For the text-containing cell, return its midpoint in [x, y] coordinate format. 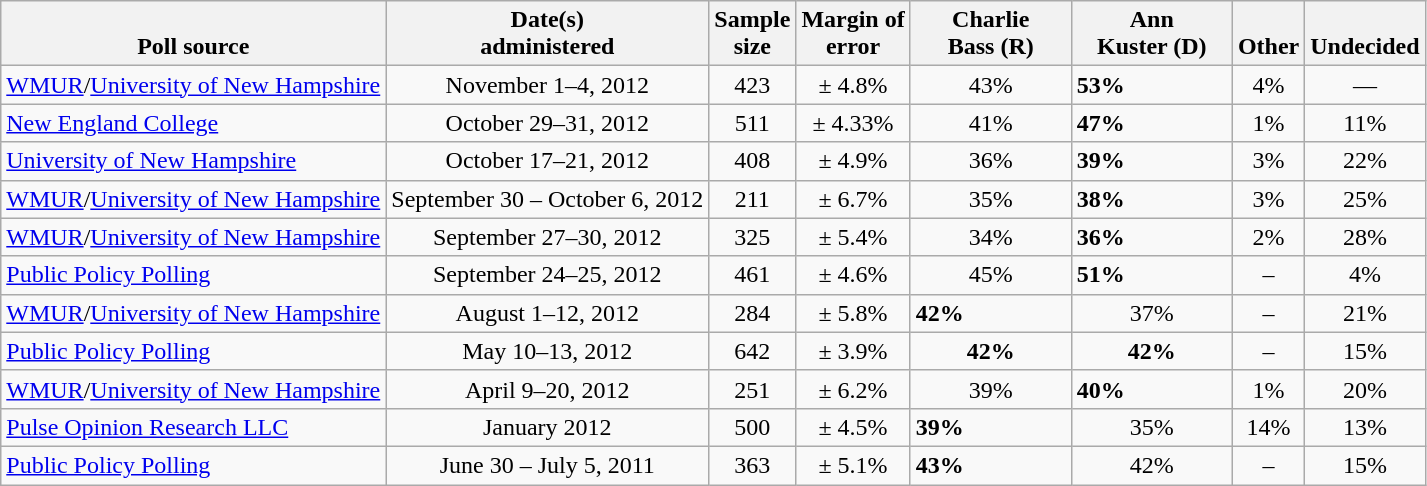
41% [990, 123]
± 4.33% [853, 123]
± 3.9% [853, 351]
October 29–31, 2012 [548, 123]
40% [1152, 389]
August 1–12, 2012 [548, 313]
Date(s)administered [548, 34]
April 9–20, 2012 [548, 389]
14% [1268, 427]
38% [1152, 199]
2% [1268, 237]
511 [752, 123]
28% [1365, 237]
University of New Hampshire [194, 161]
51% [1152, 275]
Undecided [1365, 34]
September 24–25, 2012 [548, 275]
37% [1152, 313]
47% [1152, 123]
September 30 – October 6, 2012 [548, 199]
34% [990, 237]
21% [1365, 313]
13% [1365, 427]
September 27–30, 2012 [548, 237]
June 30 – July 5, 2011 [548, 465]
423 [752, 85]
± 4.9% [853, 161]
October 17–21, 2012 [548, 161]
± 4.6% [853, 275]
Ann Kuster (D) [1152, 34]
CharlieBass (R) [990, 34]
461 [752, 275]
± 5.4% [853, 237]
± 5.1% [853, 465]
408 [752, 161]
± 4.5% [853, 427]
500 [752, 427]
November 1–4, 2012 [548, 85]
20% [1365, 389]
45% [990, 275]
January 2012 [548, 427]
± 6.2% [853, 389]
— [1365, 85]
363 [752, 465]
May 10–13, 2012 [548, 351]
642 [752, 351]
284 [752, 313]
New England College [194, 123]
211 [752, 199]
53% [1152, 85]
Samplesize [752, 34]
± 5.8% [853, 313]
Pulse Opinion Research LLC [194, 427]
± 4.8% [853, 85]
251 [752, 389]
25% [1365, 199]
11% [1365, 123]
Margin oferror [853, 34]
± 6.7% [853, 199]
22% [1365, 161]
Other [1268, 34]
Poll source [194, 34]
325 [752, 237]
